From the cell containing the given text, extract its center point as (X, Y) coordinate. 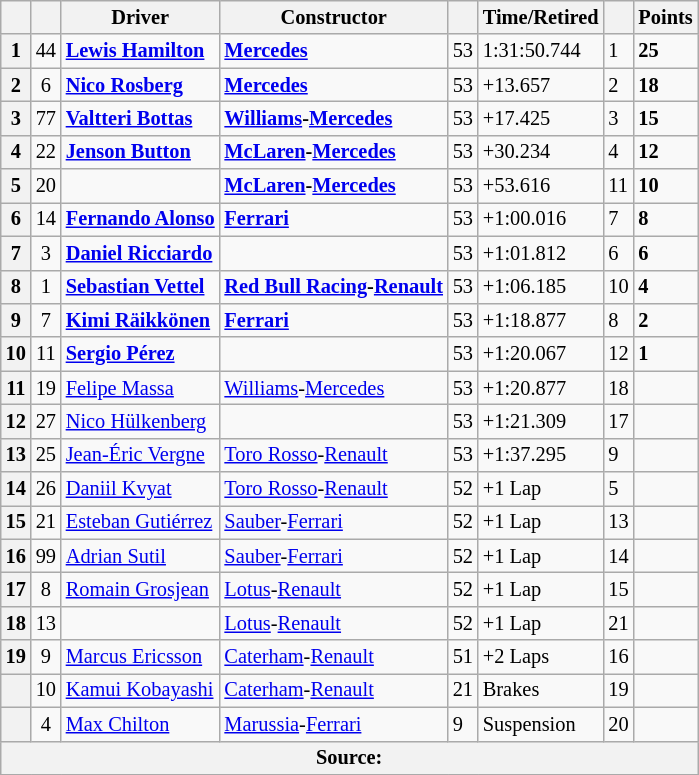
Constructor (334, 17)
77 (46, 118)
26 (46, 489)
Time/Retired (541, 17)
Brakes (541, 690)
Source: (350, 758)
Romain Grosjean (140, 589)
Nico Rosberg (140, 85)
Jenson Button (140, 152)
+1:18.877 (541, 320)
44 (46, 51)
Esteban Gutiérrez (140, 522)
Kamui Kobayashi (140, 690)
Sebastian Vettel (140, 287)
Nico Hülkenberg (140, 421)
+1:20.067 (541, 354)
Adrian Sutil (140, 556)
Jean-Éric Vergne (140, 455)
Sergio Pérez (140, 354)
Felipe Massa (140, 388)
Suspension (541, 724)
Driver (140, 17)
Daniil Kvyat (140, 489)
Max Chilton (140, 724)
99 (46, 556)
22 (46, 152)
+17.425 (541, 118)
+1:01.812 (541, 253)
+1:06.185 (541, 287)
Points (666, 17)
Lewis Hamilton (140, 51)
Fernando Alonso (140, 219)
Valtteri Bottas (140, 118)
1:31:50.744 (541, 51)
Marcus Ericsson (140, 657)
Red Bull Racing-Renault (334, 287)
+1:37.295 (541, 455)
27 (46, 421)
+1:21.309 (541, 421)
+2 Laps (541, 657)
+13.657 (541, 85)
+1:00.016 (541, 219)
Daniel Ricciardo (140, 253)
+1:20.877 (541, 388)
51 (463, 657)
Kimi Räikkönen (140, 320)
+53.616 (541, 186)
+30.234 (541, 152)
Marussia-Ferrari (334, 724)
